Provide the (X, Y) coordinate of the cell's center where the given text is located.  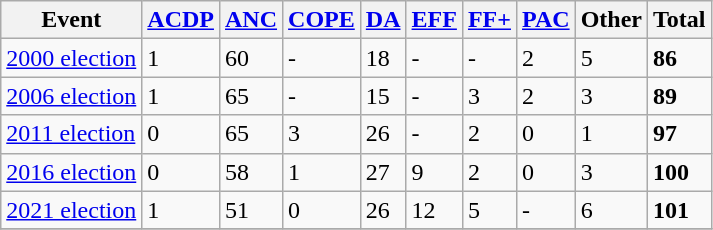
Other (611, 20)
12 (434, 210)
97 (679, 134)
ACDP (181, 20)
9 (434, 172)
101 (679, 210)
86 (679, 58)
EFF (434, 20)
2011 election (72, 134)
27 (383, 172)
100 (679, 172)
Total (679, 20)
2021 election (72, 210)
2006 election (72, 96)
51 (250, 210)
Event (72, 20)
PAC (546, 20)
2000 election (72, 58)
2016 election (72, 172)
COPE (322, 20)
FF+ (489, 20)
15 (383, 96)
58 (250, 172)
89 (679, 96)
ANC (250, 20)
60 (250, 58)
18 (383, 58)
DA (383, 20)
6 (611, 210)
